Extract the (x, y) coordinate from the center of the cell holding the provided text.  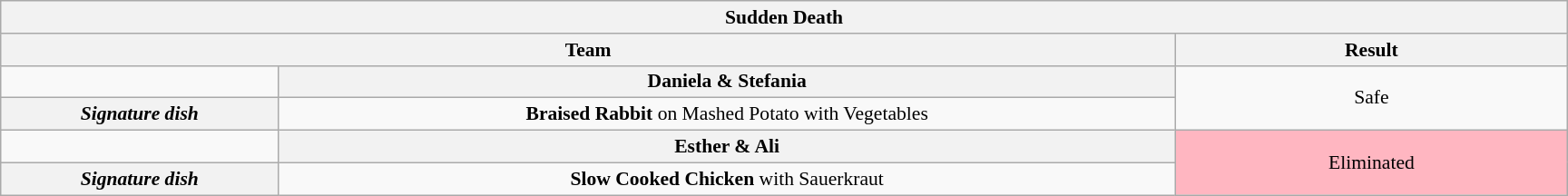
Daniela & Stefania (728, 82)
Safe (1372, 98)
Sudden Death (784, 17)
Braised Rabbit on Mashed Potato with Vegetables (728, 114)
Esther & Ali (728, 147)
Slow Cooked Chicken with Sauerkraut (728, 179)
Team (588, 50)
Result (1372, 50)
Eliminated (1372, 163)
